Find where the given text appears and provide that cell's center as (X, Y) coordinate. 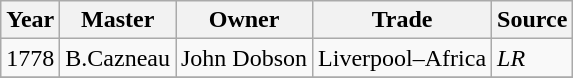
LR (532, 58)
Owner (244, 20)
Liverpool–Africa (402, 58)
Master (118, 20)
Trade (402, 20)
John Dobson (244, 58)
Source (532, 20)
B.Cazneau (118, 58)
Year (30, 20)
1778 (30, 58)
